Determine the [X, Y] coordinate at the center of the cell enclosing the given text.  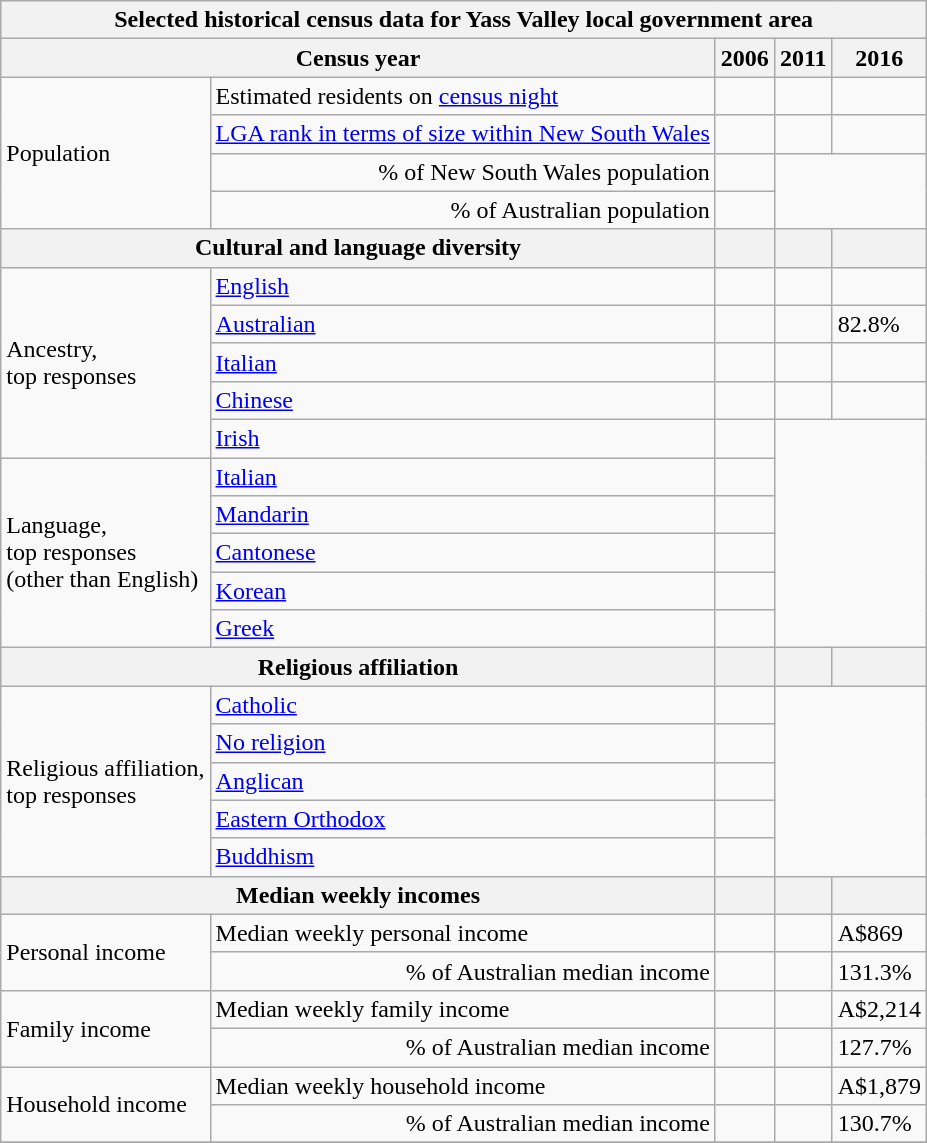
130.7% [879, 1124]
127.7% [879, 1047]
Selected historical census data for Yass Valley local government area [464, 20]
Anglican [462, 781]
Buddhism [462, 857]
2016 [879, 58]
Australian [462, 324]
Korean [462, 591]
Family income [106, 1028]
Religious affiliation,top responses [106, 781]
% of Australian population [462, 210]
Personal income [106, 952]
Religious affiliation [358, 667]
Cantonese [462, 553]
LGA rank in terms of size within New South Wales [462, 134]
Cultural and language diversity [358, 248]
Greek [462, 629]
Household income [106, 1104]
82.8% [879, 324]
Median weekly family income [462, 1009]
Chinese [462, 400]
Population [106, 153]
A$2,214 [879, 1009]
2006 [744, 58]
Mandarin [462, 515]
Irish [462, 438]
English [462, 286]
Median weekly incomes [358, 895]
No religion [462, 743]
Language,top responses(other than English) [106, 553]
Ancestry,top responses [106, 362]
Estimated residents on census night [462, 96]
Catholic [462, 705]
Median weekly household income [462, 1085]
A$869 [879, 933]
Census year [358, 58]
2011 [803, 58]
A$1,879 [879, 1085]
131.3% [879, 971]
% of New South Wales population [462, 172]
Eastern Orthodox [462, 819]
Median weekly personal income [462, 933]
